Capture the cell that displays the provided text and extract its [x, y] central coordinate. 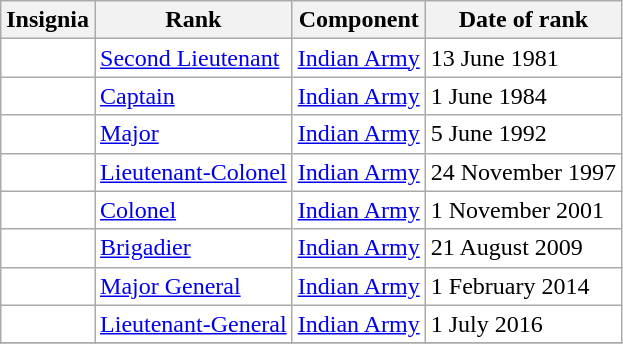
Major [194, 134]
Captain [194, 96]
Lieutenant-Colonel [194, 172]
1 February 2014 [523, 286]
5 June 1992 [523, 134]
Second Lieutenant [194, 58]
Rank [194, 20]
13 June 1981 [523, 58]
Date of rank [523, 20]
Lieutenant-General [194, 324]
Insignia [48, 20]
1 November 2001 [523, 210]
Colonel [194, 210]
24 November 1997 [523, 172]
Brigadier [194, 248]
1 July 2016 [523, 324]
1 June 1984 [523, 96]
Component [358, 20]
Major General [194, 286]
21 August 2009 [523, 248]
